For the text-containing cell, return its midpoint in (x, y) coordinate format. 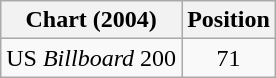
71 (229, 58)
US Billboard 200 (92, 58)
Chart (2004) (92, 20)
Position (229, 20)
